Scan for the cell matching the given text and deliver its [x, y] coordinate at center. 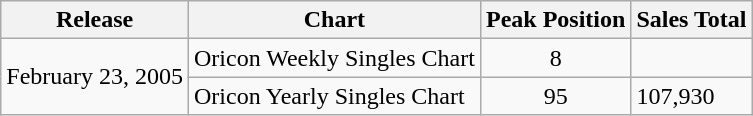
95 [555, 96]
Oricon Yearly Singles Chart [334, 96]
107,930 [692, 96]
Release [95, 20]
Chart [334, 20]
February 23, 2005 [95, 77]
Peak Position [555, 20]
Oricon Weekly Singles Chart [334, 58]
Sales Total [692, 20]
8 [555, 58]
